Pinpoint the cell where the given text exists, returning its (x, y) midpoint coordinate. 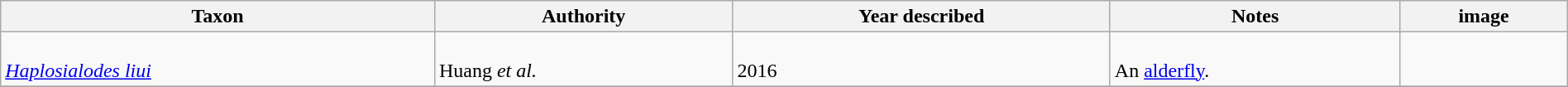
image (1484, 17)
An alderfly. (1255, 60)
Huang et al. (584, 60)
Haplosialodes liui (218, 60)
2016 (921, 60)
Taxon (218, 17)
Year described (921, 17)
Authority (584, 17)
Notes (1255, 17)
